Locate the cell with the specified text and output its (X, Y) center coordinate. 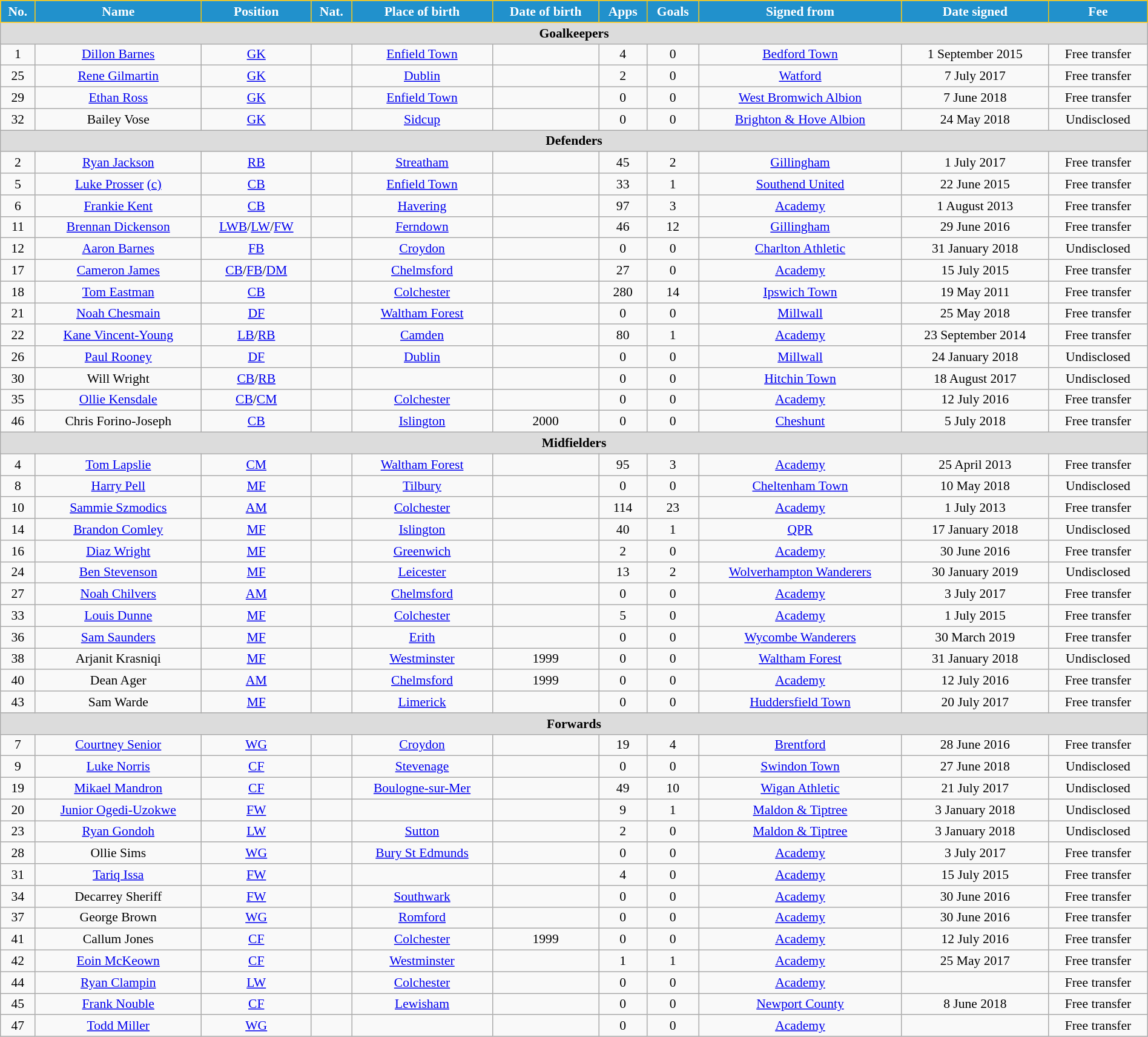
35 (18, 400)
CM (257, 465)
Lewisham (422, 1004)
Mikael Mandron (119, 789)
25 May 2017 (975, 961)
Ferndown (422, 227)
24 January 2018 (975, 357)
Callum Jones (119, 939)
Louis Dunne (119, 616)
25 (18, 76)
LWB/LW/FW (257, 227)
17 January 2018 (975, 529)
CB/RB (257, 379)
Frank Nouble (119, 1004)
Southwark (422, 896)
18 (18, 292)
Forwards (574, 724)
Defenders (574, 141)
Brighton & Hove Albion (800, 119)
George Brown (119, 918)
1 July 2013 (975, 508)
Nat. (332, 12)
Date of birth (546, 12)
13 (622, 572)
Decarrey Sheriff (119, 896)
30 March 2019 (975, 637)
Cheltenham Town (800, 486)
Diaz Wright (119, 551)
Place of birth (422, 12)
Frankie Kent (119, 206)
1 July 2017 (975, 163)
Wycombe Wanderers (800, 637)
5 July 2018 (975, 422)
Swindon Town (800, 767)
16 (18, 551)
20 (18, 810)
1 July 2015 (975, 616)
41 (18, 939)
27 June 2018 (975, 767)
36 (18, 637)
Hitchin Town (800, 379)
Junior Ogedi-Uzokwe (119, 810)
Havering (422, 206)
Bury St Edmunds (422, 853)
Chris Forino-Joseph (119, 422)
Wolverhampton Wanderers (800, 572)
30 January 2019 (975, 572)
Dillon Barnes (119, 55)
Camden (422, 336)
Ollie Kensdale (119, 400)
Wigan Athletic (800, 789)
Bedford Town (800, 55)
31 (18, 875)
8 (18, 486)
20 July 2017 (975, 702)
42 (18, 961)
114 (622, 508)
22 June 2015 (975, 184)
Romford (422, 918)
Erith (422, 637)
Limerick (422, 702)
Todd Miller (119, 1026)
FB (257, 249)
280 (622, 292)
Charlton Athletic (800, 249)
18 August 2017 (975, 379)
24 May 2018 (975, 119)
Ethan Ross (119, 98)
Noah Chilvers (119, 594)
Dean Ager (119, 681)
7 June 2018 (975, 98)
Will Wright (119, 379)
Sam Warde (119, 702)
Tariq Issa (119, 875)
Ollie Sims (119, 853)
Goals (673, 12)
28 (18, 853)
23 September 2014 (975, 336)
Tom Eastman (119, 292)
Sam Saunders (119, 637)
Harry Pell (119, 486)
6 (18, 206)
21 (18, 314)
Ryan Clampin (119, 982)
Tom Lapslie (119, 465)
26 (18, 357)
Sidcup (422, 119)
Watford (800, 76)
25 April 2013 (975, 465)
Stevenage (422, 767)
37 (18, 918)
44 (18, 982)
Eoin McKeown (119, 961)
Brandon Comley (119, 529)
1 September 2015 (975, 55)
Southend United (800, 184)
97 (622, 206)
34 (18, 896)
Midfielders (574, 443)
Signed from (800, 12)
Ipswich Town (800, 292)
Luke Prosser (c) (119, 184)
Arjanit Krasniqi (119, 659)
No. (18, 12)
22 (18, 336)
Newport County (800, 1004)
21 July 2017 (975, 789)
Sammie Szmodics (119, 508)
95 (622, 465)
Goalkeepers (574, 33)
LB/RB (257, 336)
49 (622, 789)
Date signed (975, 12)
Courtney Senior (119, 745)
10 May 2018 (975, 486)
Ben Stevenson (119, 572)
Position (257, 12)
Ryan Jackson (119, 163)
CB/FB/DM (257, 271)
17 (18, 271)
Kane Vincent-Young (119, 336)
Fee (1098, 12)
Luke Norris (119, 767)
Rene Gilmartin (119, 76)
Bailey Vose (119, 119)
Streatham (422, 163)
Name (119, 12)
32 (18, 119)
Noah Chesmain (119, 314)
CB/CM (257, 400)
25 May 2018 (975, 314)
Tilbury (422, 486)
Greenwich (422, 551)
Aaron Barnes (119, 249)
RB (257, 163)
QPR (800, 529)
Leicester (422, 572)
Brentford (800, 745)
80 (622, 336)
Apps (622, 12)
1 August 2013 (975, 206)
Ryan Gondoh (119, 832)
Cameron James (119, 271)
28 June 2016 (975, 745)
24 (18, 572)
43 (18, 702)
30 (18, 379)
Sutton (422, 832)
7 July 2017 (975, 76)
7 (18, 745)
West Bromwich Albion (800, 98)
19 May 2011 (975, 292)
2000 (546, 422)
47 (18, 1026)
11 (18, 227)
Brennan Dickenson (119, 227)
29 (18, 98)
8 June 2018 (975, 1004)
Boulogne-sur-Mer (422, 789)
38 (18, 659)
29 June 2016 (975, 227)
Huddersfield Town (800, 702)
Paul Rooney (119, 357)
Cheshunt (800, 422)
